Output the [x, y] coordinate of the center of the cell containing the given text.  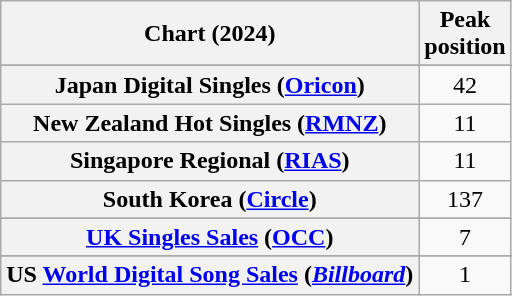
42 [465, 85]
New Zealand Hot Singles (RMNZ) [210, 123]
US World Digital Song Sales (Billboard) [210, 275]
UK Singles Sales (OCC) [210, 237]
South Korea (Circle) [210, 199]
Singapore Regional (RIAS) [210, 161]
1 [465, 275]
Peakposition [465, 34]
7 [465, 237]
Chart (2024) [210, 34]
137 [465, 199]
Japan Digital Singles (Oricon) [210, 85]
